Return the [X, Y] coordinate for the center point of the cell that contains the specified text.  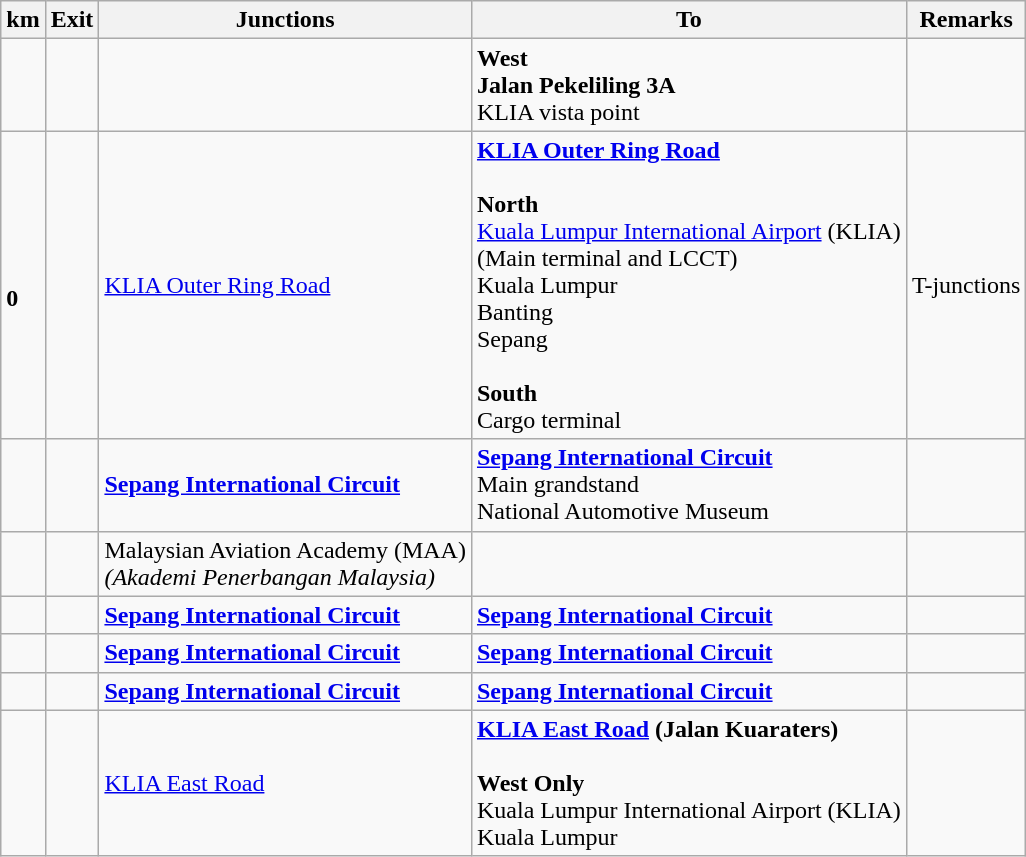
Malaysian Aviation Academy (MAA)(Akademi Penerbangan Malaysia) [286, 564]
To [688, 20]
KLIA Outer Ring RoadNorth Kuala Lumpur International Airport (KLIA) (Main terminal and LCCT) Kuala Lumpur Banting SepangSouthCargo terminal [688, 285]
km [23, 20]
KLIA Outer Ring Road [286, 285]
T-junctions [966, 285]
KLIA East Road [286, 783]
WestJalan Pekeliling 3A KLIA vista point [688, 85]
Sepang International CircuitMain grandstandNational Automotive Museum [688, 485]
Junctions [286, 20]
Remarks [966, 20]
0 [23, 285]
Exit [72, 20]
KLIA East Road (Jalan Kuaraters)West Only Kuala Lumpur International Airport (KLIA) Kuala Lumpur [688, 783]
